Provide the (x, y) coordinate of the cell's center where the given text is located.  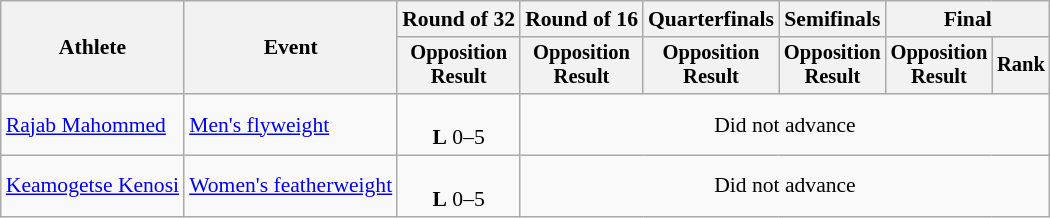
Men's flyweight (290, 124)
Rajab Mahommed (92, 124)
Keamogetse Kenosi (92, 186)
Quarterfinals (711, 19)
Round of 32 (458, 19)
Rank (1021, 66)
Athlete (92, 48)
Semifinals (832, 19)
Round of 16 (582, 19)
Final (968, 19)
Event (290, 48)
Women's featherweight (290, 186)
